Search for the cell housing the specified text and yield its [x, y] center coordinate. 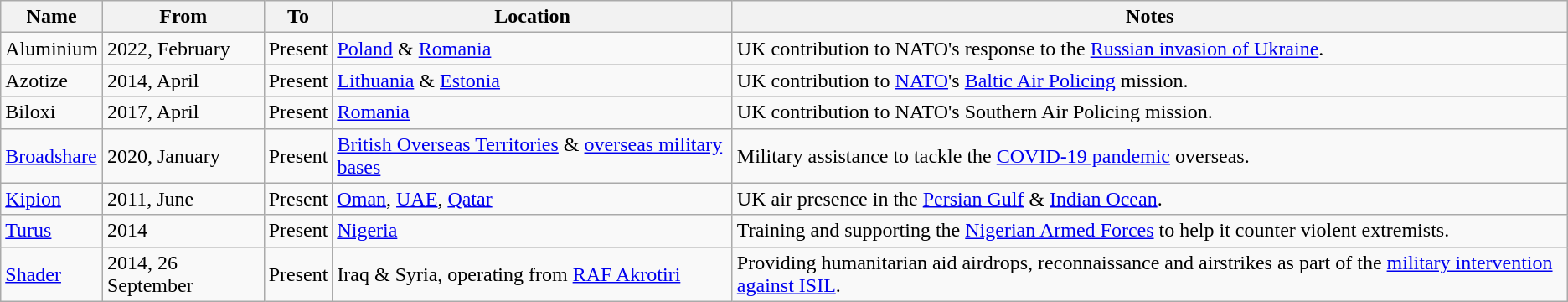
Lithuania & Estonia [533, 81]
Notes [1149, 17]
Romania [533, 112]
Turus [52, 231]
British Overseas Territories & overseas military bases [533, 156]
Azotize [52, 81]
To [298, 17]
UK contribution to NATO's response to the Russian invasion of Ukraine. [1149, 49]
Nigeria [533, 231]
Kipion [52, 199]
UK contribution to NATO's Baltic Air Policing mission. [1149, 81]
2014, 26 September [183, 273]
Military assistance to tackle the COVID-19 pandemic overseas. [1149, 156]
Shader [52, 273]
2014, April [183, 81]
UK air presence in the Persian Gulf & Indian Ocean. [1149, 199]
2017, April [183, 112]
Iraq & Syria, operating from RAF Akrotiri [533, 273]
Training and supporting the Nigerian Armed Forces to help it counter violent extremists. [1149, 231]
From [183, 17]
Biloxi [52, 112]
2020, January [183, 156]
2022, February [183, 49]
2011, June [183, 199]
Oman, UAE, Qatar [533, 199]
Providing humanitarian aid airdrops, reconnaissance and airstrikes as part of the military intervention against ISIL. [1149, 273]
UK contribution to NATO's Southern Air Policing mission. [1149, 112]
Aluminium [52, 49]
Name [52, 17]
Broadshare [52, 156]
Location [533, 17]
Poland & Romania [533, 49]
2014 [183, 231]
